Pinpoint the cell where the given text exists, returning its (x, y) midpoint coordinate. 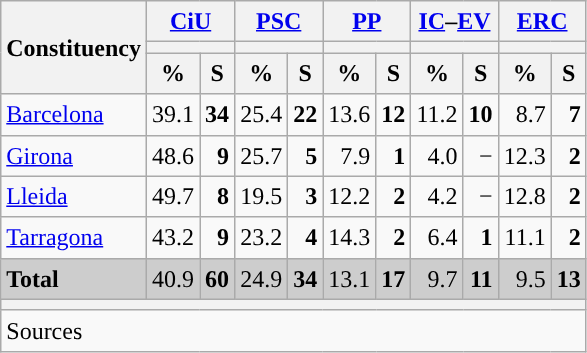
43.2 (172, 238)
4.2 (437, 196)
PP (367, 22)
12 (394, 114)
Barcelona (74, 114)
17 (394, 278)
7.9 (350, 156)
60 (218, 278)
ERC (542, 22)
6.4 (437, 238)
4 (306, 238)
40.9 (172, 278)
12.3 (524, 156)
13.1 (350, 278)
49.7 (172, 196)
5 (306, 156)
12.8 (524, 196)
PSC (279, 22)
9.5 (524, 278)
Lleida (74, 196)
14.3 (350, 238)
23.2 (262, 238)
11 (480, 278)
12.2 (350, 196)
22 (306, 114)
11.1 (524, 238)
Tarragona (74, 238)
3 (306, 196)
24.9 (262, 278)
8.7 (524, 114)
4.0 (437, 156)
39.1 (172, 114)
CiU (190, 22)
13.6 (350, 114)
9.7 (437, 278)
11.2 (437, 114)
13 (568, 278)
10 (480, 114)
25.4 (262, 114)
8 (218, 196)
19.5 (262, 196)
Total (74, 278)
48.6 (172, 156)
Constituency (74, 48)
25.7 (262, 156)
7 (568, 114)
Sources (294, 330)
Girona (74, 156)
IC–EV (454, 22)
